Find where the given text appears and provide that cell's center as [X, Y] coordinate. 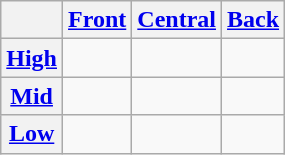
Low [32, 134]
High [32, 58]
Front [98, 20]
Back [254, 20]
Mid [32, 96]
Central [177, 20]
